Capture the cell that displays the provided text and extract its (X, Y) central coordinate. 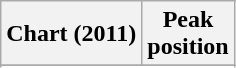
Peakposition (188, 34)
Chart (2011) (72, 34)
